Detect which cell encompasses the target text, then output its (X, Y) center coordinate. 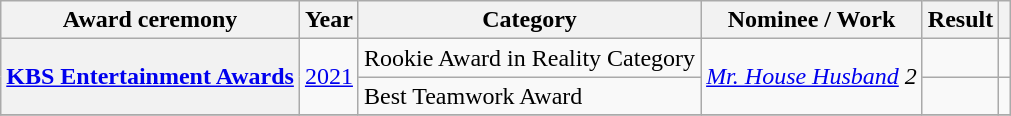
Nominee / Work (812, 20)
Year (328, 20)
Category (529, 20)
KBS Entertainment Awards (150, 77)
Rookie Award in Reality Category (529, 58)
2021 (328, 77)
Award ceremony (150, 20)
Best Teamwork Award (529, 96)
Mr. House Husband 2 (812, 77)
Result (960, 20)
